Output the [x, y] coordinate of the center of the cell containing the given text.  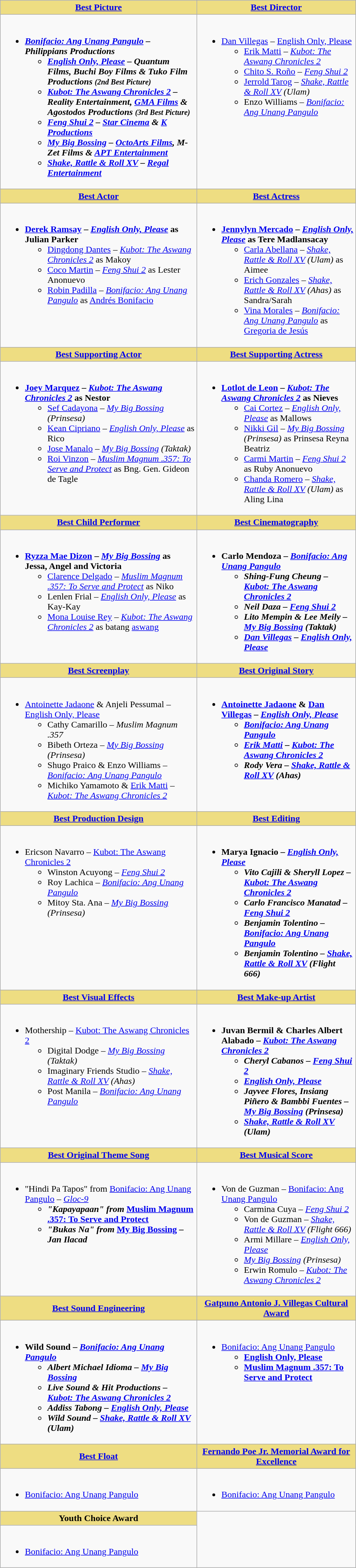
Best Cinematography [276, 522]
Best Sound Engineering [98, 1308]
Best Original Story [276, 670]
Best Musical Score [276, 1155]
Best Actor [98, 196]
Best Make-up Artist [276, 997]
Best Director [276, 8]
Fernando Poe Jr. Memorial Award for Excellence [276, 1456]
Best Supporting Actor [98, 354]
Best Float [98, 1456]
Best Child Performer [98, 522]
Best Editing [276, 818]
Best Screenplay [98, 670]
Youth Choice Award [98, 1518]
Best Actress [276, 196]
Best Original Theme Song [98, 1155]
Bonifacio: Ang Unang PanguloEnglish Only, PleaseMuslim Magnum .357: To Serve and Protect [276, 1382]
Best Production Design [98, 818]
Best Supporting Actress [276, 354]
Gatpuno Antonio J. Villegas Cultural Award [276, 1308]
Best Visual Effects [98, 997]
Best Picture [98, 8]
